Pinpoint the cell where the given text exists, returning its (X, Y) midpoint coordinate. 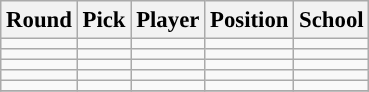
School (332, 20)
Player (168, 20)
Position (250, 20)
Pick (104, 20)
Round (39, 20)
